Detect which cell encompasses the target text, then output its [X, Y] center coordinate. 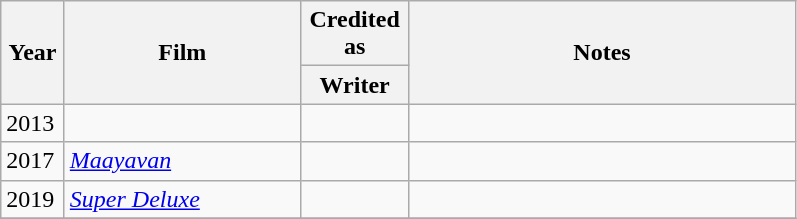
Writer [354, 85]
Year [33, 52]
2017 [33, 161]
Maayavan [182, 161]
2013 [33, 123]
Notes [602, 52]
2019 [33, 199]
Credited as [354, 34]
Super Deluxe [182, 199]
Film [182, 52]
